From the cell containing the given text, extract its center point as [x, y] coordinate. 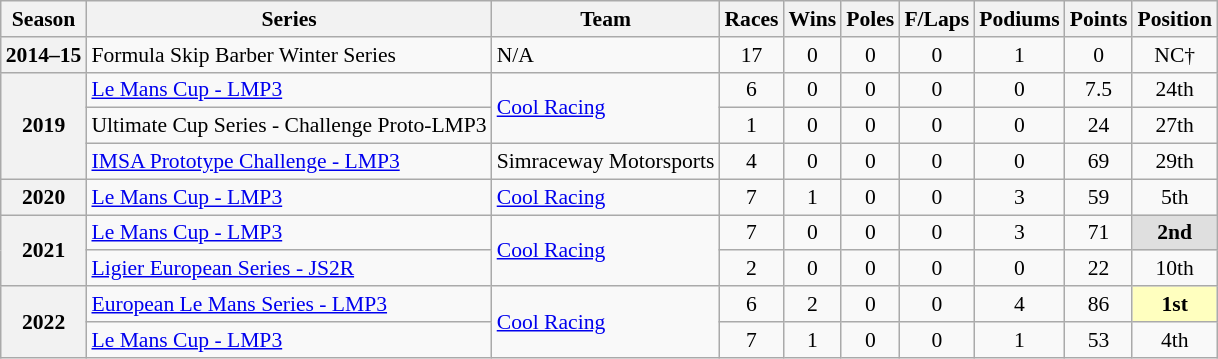
71 [1099, 233]
7.5 [1099, 90]
5th [1174, 197]
2nd [1174, 233]
Races [751, 19]
27th [1174, 126]
17 [751, 55]
IMSA Prototype Challenge - LMP3 [288, 162]
29th [1174, 162]
2022 [44, 322]
59 [1099, 197]
Ligier European Series - JS2R [288, 269]
Points [1099, 19]
Team [606, 19]
Season [44, 19]
2021 [44, 250]
Podiums [1020, 19]
1st [1174, 304]
10th [1174, 269]
24 [1099, 126]
53 [1099, 340]
F/Laps [936, 19]
69 [1099, 162]
Poles [870, 19]
2019 [44, 126]
24th [1174, 90]
2020 [44, 197]
Ultimate Cup Series - Challenge Proto-LMP3 [288, 126]
N/A [606, 55]
2014–15 [44, 55]
4th [1174, 340]
Simraceway Motorsports [606, 162]
Wins [813, 19]
Series [288, 19]
Formula Skip Barber Winter Series [288, 55]
22 [1099, 269]
Position [1174, 19]
European Le Mans Series - LMP3 [288, 304]
NC† [1174, 55]
86 [1099, 304]
